For the text-containing cell, return its midpoint in [x, y] coordinate format. 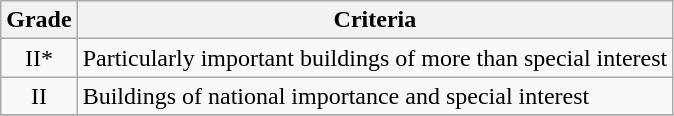
II [39, 96]
Grade [39, 20]
Criteria [375, 20]
Particularly important buildings of more than special interest [375, 58]
II* [39, 58]
Buildings of national importance and special interest [375, 96]
